Identify which cell holds the provided text, then report its [X, Y] central coordinate. 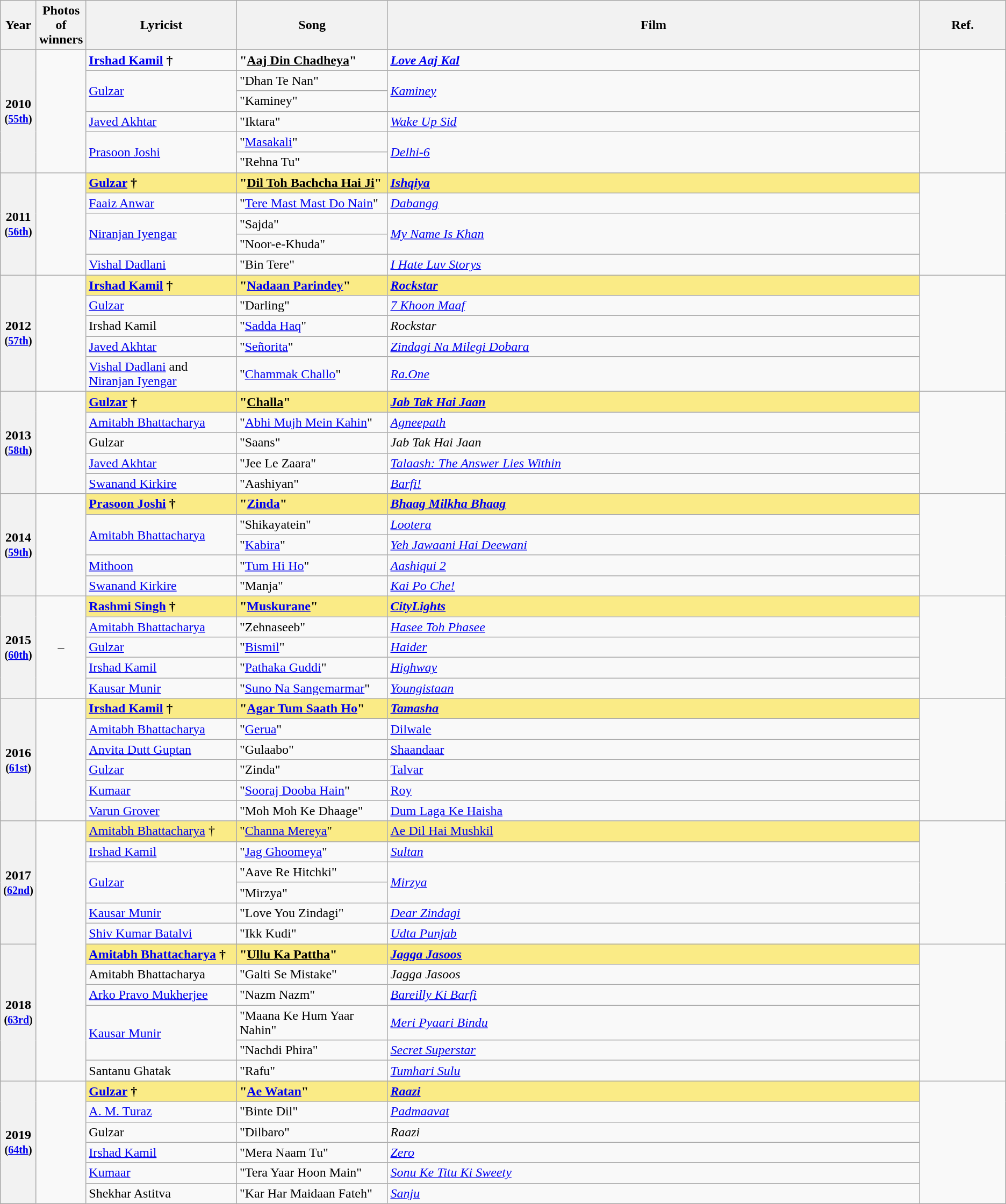
Year [18, 25]
"Tere Mast Mast Do Nain" [312, 203]
"Chammak Challo" [312, 374]
Lootera [653, 524]
Wake Up Sid [653, 121]
"Channa Mereya" [312, 831]
2019(64th) [18, 1142]
Dear Zindagi [653, 913]
"Saans" [312, 443]
"Jag Ghoomeya" [312, 852]
Sonu Ke Titu Ki Sweety [653, 1173]
"Dilbaro" [312, 1132]
2013(58th) [18, 443]
"Nadaan Parindey" [312, 285]
"Ikk Kudi" [312, 933]
Hasee Toh Phasee [653, 627]
"Maana Ke Hum Yaar Nahin" [312, 1023]
Tamasha [653, 709]
"Jee Le Zaara" [312, 463]
7 Khoon Maaf [653, 306]
Aashiqui 2 [653, 565]
Highway [653, 668]
Santanu Ghatak [161, 1071]
"Shikayatein" [312, 524]
"Bin Tere" [312, 264]
"Nazm Nazm" [312, 995]
Ref. [962, 25]
"Dhan Te Nan" [312, 81]
"Suno Na Sangemarmar" [312, 688]
"Gerua" [312, 729]
Tumhari Sulu [653, 1071]
"Masakali" [312, 142]
Secret Superstar [653, 1050]
Vishal Dadlani [161, 264]
Shekhar Astitva [161, 1193]
Faaiz Anwar [161, 203]
Sanju [653, 1193]
Arko Pravo Mukherjee [161, 995]
Mithoon [161, 565]
Delhi-6 [653, 152]
Mirzya [653, 882]
Dabangg [653, 203]
"Aaj Din Chadheya" [312, 60]
Ra.One [653, 374]
Youngistaan [653, 688]
"Agar Tum Saath Ho" [312, 709]
Shiv Kumar Batalvi [161, 933]
"Iktara" [312, 121]
"Love You Zindagi" [312, 913]
"Galti Se Mistake" [312, 975]
"Challa" [312, 402]
"Nachdi Phira" [312, 1050]
"Sajda" [312, 224]
Kaminey [653, 91]
Anvita Dutt Guptan [161, 749]
A. M. Turaz [161, 1112]
"Tera Yaar Hoon Main" [312, 1173]
Padmaavat [653, 1112]
"Darling" [312, 306]
"Señorita" [312, 347]
Ae Dil Hai Mushkil [653, 831]
2017(62nd) [18, 882]
"Mera Naam Tu" [312, 1152]
"Abhi Mujh Mein Kahin" [312, 422]
Love Aaj Kal [653, 60]
Rashmi Singh † [161, 606]
2010(55th) [18, 111]
"Manja" [312, 586]
Dum Laga Ke Haisha [653, 811]
"Sooraj Dooba Hain" [312, 790]
Yeh Jawaani Hai Deewani [653, 545]
2014(59th) [18, 545]
Film [653, 25]
Ishqiya [653, 183]
Talvar [653, 770]
Zindagi Na Milegi Dobara [653, 347]
Photos of winners [61, 25]
"Kar Har Maidaan Fateh" [312, 1193]
Dilwale [653, 729]
– [61, 647]
"Kabira" [312, 545]
2011(56th) [18, 224]
Vishal Dadlani and Niranjan Iyengar [161, 374]
Udta Punjab [653, 933]
"Noor-e-Khuda" [312, 244]
"Mirzya" [312, 892]
"Zehnaseeb" [312, 627]
Song [312, 25]
"Kaminey" [312, 101]
"Pathaka Guddi" [312, 668]
Barfi! [653, 484]
2018(63rd) [18, 1012]
"Tum Hi Ho" [312, 565]
"Rehna Tu" [312, 162]
Varun Grover [161, 811]
Zero [653, 1152]
"Muskurane" [312, 606]
"Aave Re Hitchki" [312, 872]
I Hate Luv Storys [653, 264]
Agneepath [653, 422]
"Binte Dil" [312, 1112]
Shaandaar [653, 749]
"Dil Toh Bachcha Hai Ji" [312, 183]
Roy [653, 790]
"Ullu Ka Pattha" [312, 954]
"Aashiyan" [312, 484]
Sultan [653, 852]
"Ae Watan" [312, 1091]
2016(61st) [18, 760]
"Moh Moh Ke Dhaage" [312, 811]
"Rafu" [312, 1071]
Niranjan Iyengar [161, 234]
Haider [653, 647]
Bareilly Ki Barfi [653, 995]
Bhaag Milkha Bhaag [653, 504]
Meri Pyaari Bindu [653, 1023]
Talaash: The Answer Lies Within [653, 463]
"Gulaabo" [312, 749]
"Bismil" [312, 647]
CityLights [653, 606]
Lyricist [161, 25]
"Sadda Haq" [312, 326]
Kai Po Che! [653, 586]
2012(57th) [18, 333]
2015(60th) [18, 647]
Prasoon Joshi [161, 152]
My Name Is Khan [653, 234]
Prasoon Joshi † [161, 504]
